Extract the [x, y] coordinate from the center of the cell holding the provided text.  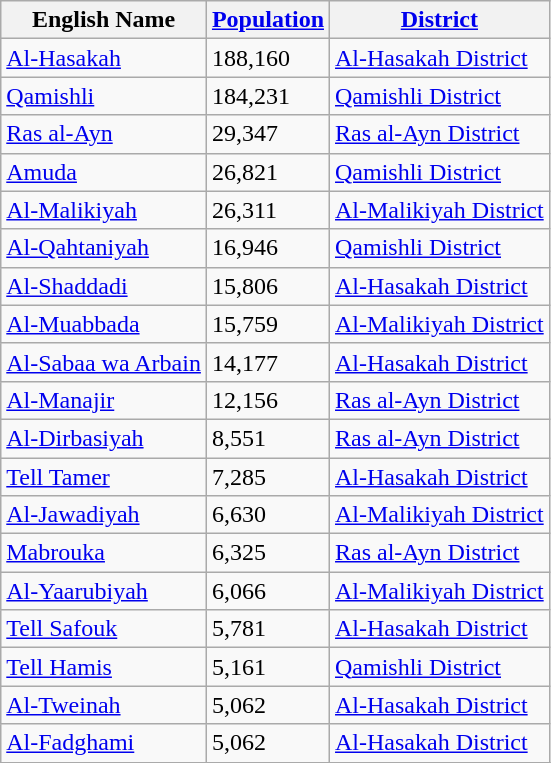
Ras al-Ayn [104, 134]
Al-Malikiyah [104, 210]
8,551 [268, 438]
Al-Muabbada [104, 324]
14,177 [268, 362]
Tell Hamis [104, 667]
29,347 [268, 134]
184,231 [268, 96]
Al-Manajir [104, 400]
Al-Tweinah [104, 705]
26,311 [268, 210]
Al-Yaarubiyah [104, 591]
5,781 [268, 629]
Al-Hasakah [104, 58]
Al-Fadghami [104, 743]
5,161 [268, 667]
Qamishli [104, 96]
District [440, 20]
7,285 [268, 477]
Al-Jawadiyah [104, 515]
6,325 [268, 553]
English Name [104, 20]
Al-Qahtaniyah [104, 248]
Amuda [104, 172]
Mabrouka [104, 553]
16,946 [268, 248]
Tell Safouk [104, 629]
Tell Tamer [104, 477]
15,806 [268, 286]
Al-Sabaa wa Arbain [104, 362]
188,160 [268, 58]
6,630 [268, 515]
Population [268, 20]
26,821 [268, 172]
Al-Shaddadi [104, 286]
6,066 [268, 591]
Al-Dirbasiyah [104, 438]
12,156 [268, 400]
15,759 [268, 324]
